Search for the cell housing the specified text and yield its [X, Y] center coordinate. 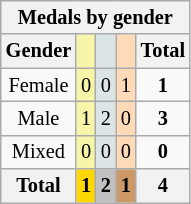
Medals by gender [96, 17]
Male [38, 118]
4 [163, 186]
Mixed [38, 152]
Gender [38, 51]
Female [38, 85]
3 [163, 118]
